Extract the [x, y] coordinate from the center of the cell holding the provided text.  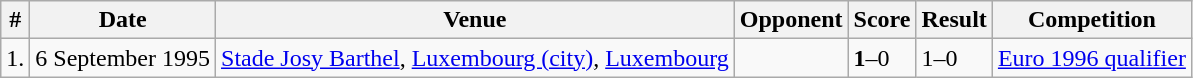
6 September 1995 [123, 58]
Venue [476, 20]
Result [954, 20]
# [16, 20]
1. [16, 58]
Euro 1996 qualifier [1092, 58]
Competition [1092, 20]
Date [123, 20]
Score [882, 20]
Stade Josy Barthel, Luxembourg (city), Luxembourg [476, 58]
Opponent [791, 20]
